For the text-containing cell, return its midpoint in (x, y) coordinate format. 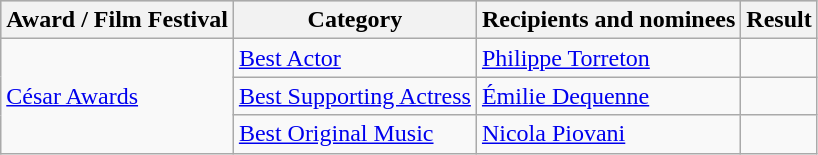
Award / Film Festival (118, 20)
Best Actor (354, 58)
Best Original Music (354, 134)
César Awards (118, 96)
Philippe Torreton (608, 58)
Émilie Dequenne (608, 96)
Best Supporting Actress (354, 96)
Category (354, 20)
Nicola Piovani (608, 134)
Recipients and nominees (608, 20)
Result (779, 20)
